Locate the cell with the specified text and output its [X, Y] center coordinate. 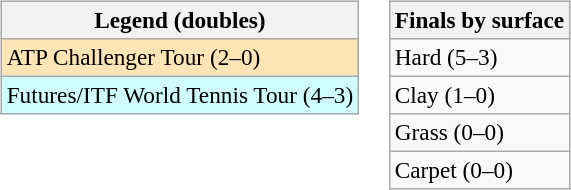
Clay (1–0) [479, 95]
Legend (doubles) [180, 20]
ATP Challenger Tour (2–0) [180, 57]
Futures/ITF World Tennis Tour (4–3) [180, 95]
Finals by surface [479, 20]
Hard (5–3) [479, 57]
Carpet (0–0) [479, 171]
Grass (0–0) [479, 133]
